Return [x, y] of the center of cell containing provided text 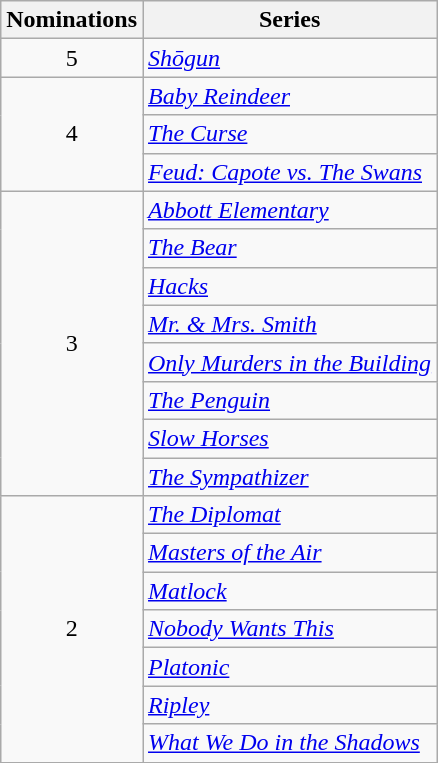
Baby Reindeer [289, 96]
3 [72, 343]
The Sympathizer [289, 477]
The Diplomat [289, 515]
Feud: Capote vs. The Swans [289, 172]
Ripley [289, 705]
Nominations [72, 20]
Hacks [289, 286]
Matlock [289, 591]
Slow Horses [289, 438]
Only Murders in the Building [289, 362]
Series [289, 20]
Masters of the Air [289, 553]
What We Do in the Shadows [289, 743]
5 [72, 58]
Platonic [289, 667]
The Penguin [289, 400]
Nobody Wants This [289, 629]
The Bear [289, 248]
Shōgun [289, 58]
Mr. & Mrs. Smith [289, 324]
2 [72, 629]
The Curse [289, 134]
4 [72, 134]
Abbott Elementary [289, 210]
